Search for the cell housing the specified text and yield its [X, Y] center coordinate. 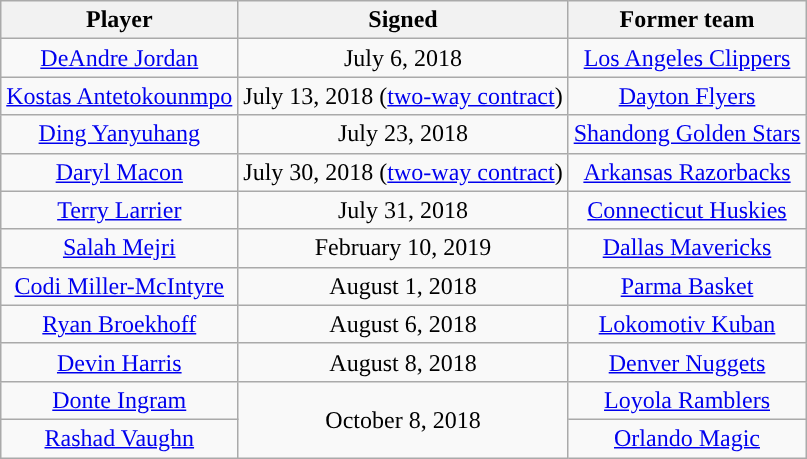
Arkansas Razorbacks [687, 172]
Shandong Golden Stars [687, 134]
July 23, 2018 [403, 134]
Salah Mejri [120, 248]
Former team [687, 20]
February 10, 2019 [403, 248]
Signed [403, 20]
August 8, 2018 [403, 362]
Dallas Mavericks [687, 248]
Ding Yanyuhang [120, 134]
August 6, 2018 [403, 324]
July 31, 2018 [403, 210]
Kostas Antetokounmpo [120, 96]
October 8, 2018 [403, 419]
August 1, 2018 [403, 286]
Daryl Macon [120, 172]
Lokomotiv Kuban [687, 324]
Devin Harris [120, 362]
Ryan Broekhoff [120, 324]
DeAndre Jordan [120, 58]
Los Angeles Clippers [687, 58]
July 6, 2018 [403, 58]
Loyola Ramblers [687, 400]
Denver Nuggets [687, 362]
Orlando Magic [687, 438]
Parma Basket [687, 286]
Codi Miller-McIntyre [120, 286]
Player [120, 20]
Rashad Vaughn [120, 438]
July 30, 2018 (two-way contract) [403, 172]
Dayton Flyers [687, 96]
Connecticut Huskies [687, 210]
Donte Ingram [120, 400]
July 13, 2018 (two-way contract) [403, 96]
Terry Larrier [120, 210]
